Return the [X, Y] coordinate for the center point of the cell that contains the specified text.  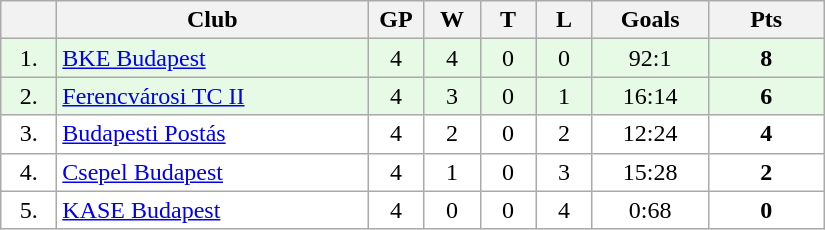
5. [29, 210]
8 [766, 58]
Ferencvárosi TC II [212, 96]
Goals [650, 20]
16:14 [650, 96]
0:68 [650, 210]
BKE Budapest [212, 58]
2. [29, 96]
15:28 [650, 172]
12:24 [650, 134]
6 [766, 96]
Club [212, 20]
KASE Budapest [212, 210]
92:1 [650, 58]
GP [396, 20]
Budapesti Postás [212, 134]
T [508, 20]
3. [29, 134]
W [452, 20]
Csepel Budapest [212, 172]
L [564, 20]
1. [29, 58]
Pts [766, 20]
4. [29, 172]
